Return the [X, Y] coordinate for the center point of the cell that contains the specified text.  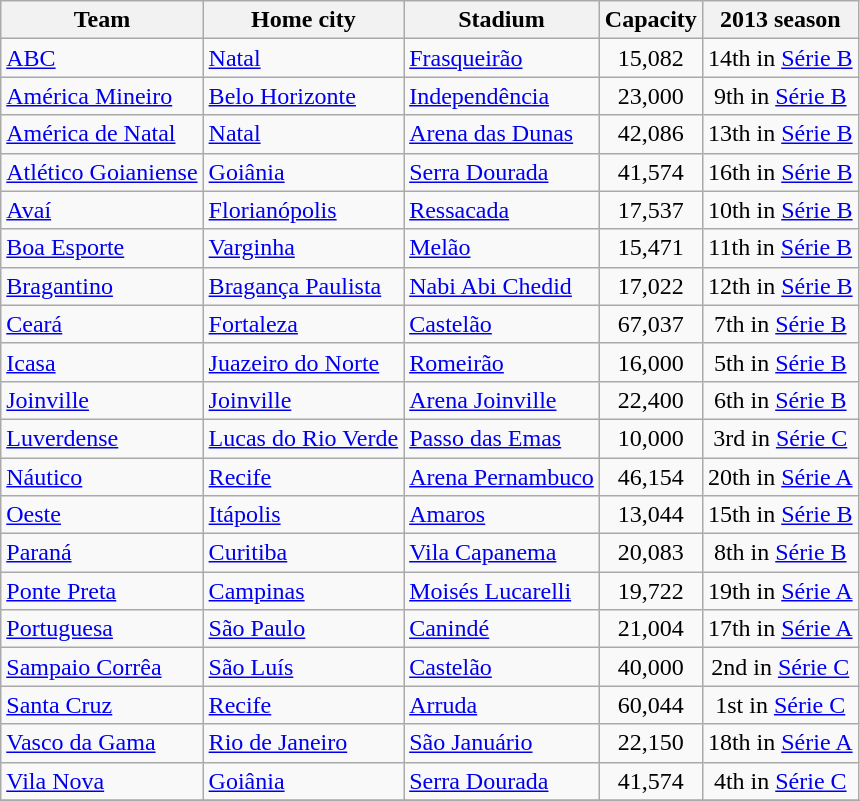
Ponte Preta [102, 591]
15,471 [650, 248]
22,150 [650, 743]
Paraná [102, 553]
Melão [502, 248]
40,000 [650, 667]
Atlético Goianiense [102, 172]
17th in Série A [780, 629]
Team [102, 20]
Lucas do Rio Verde [304, 438]
67,037 [650, 324]
Canindé [502, 629]
Vila Nova [102, 781]
Portuguesa [102, 629]
17,537 [650, 210]
São Paulo [304, 629]
Nabi Abi Chedid [502, 286]
Avaí [102, 210]
Varginha [304, 248]
10th in Série B [780, 210]
Curitiba [304, 553]
10,000 [650, 438]
23,000 [650, 96]
18th in Série A [780, 743]
Romeirão [502, 362]
Vila Capanema [502, 553]
60,044 [650, 705]
4th in Série C [780, 781]
Fortaleza [304, 324]
20,083 [650, 553]
Boa Esporte [102, 248]
19th in Série A [780, 591]
20th in Série A [780, 477]
8th in Série B [780, 553]
46,154 [650, 477]
Luverdense [102, 438]
Ressacada [502, 210]
2013 season [780, 20]
19,722 [650, 591]
Itápolis [304, 515]
Stadium [502, 20]
Florianópolis [304, 210]
Frasqueirão [502, 58]
15th in Série B [780, 515]
São Januário [502, 743]
21,004 [650, 629]
ABC [102, 58]
13,044 [650, 515]
Home city [304, 20]
Bragança Paulista [304, 286]
Ceará [102, 324]
22,400 [650, 400]
Passo das Emas [502, 438]
Amaros [502, 515]
Arena Pernambuco [502, 477]
Arena das Dunas [502, 134]
14th in Série B [780, 58]
Moisés Lucarelli [502, 591]
Arena Joinville [502, 400]
Oeste [102, 515]
Icasa [102, 362]
13th in Série B [780, 134]
Bragantino [102, 286]
Campinas [304, 591]
11th in Série B [780, 248]
Náutico [102, 477]
6th in Série B [780, 400]
São Luís [304, 667]
Arruda [502, 705]
Rio de Janeiro [304, 743]
Santa Cruz [102, 705]
17,022 [650, 286]
42,086 [650, 134]
Independência [502, 96]
Juazeiro do Norte [304, 362]
Belo Horizonte [304, 96]
2nd in Série C [780, 667]
Vasco da Gama [102, 743]
Sampaio Corrêa [102, 667]
16,000 [650, 362]
Capacity [650, 20]
5th in Série B [780, 362]
15,082 [650, 58]
7th in Série B [780, 324]
12th in Série B [780, 286]
16th in Série B [780, 172]
1st in Série C [780, 705]
3rd in Série C [780, 438]
9th in Série B [780, 96]
América de Natal [102, 134]
América Mineiro [102, 96]
